Scan for the cell matching the given text and deliver its [X, Y] coordinate at center. 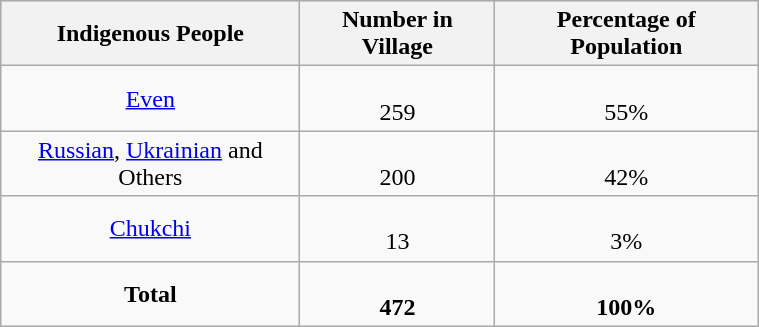
42% [626, 164]
55% [626, 98]
472 [398, 294]
Chukchi [150, 228]
259 [398, 98]
Even [150, 98]
200 [398, 164]
3% [626, 228]
Number in Village [398, 34]
Total [150, 294]
100% [626, 294]
13 [398, 228]
Russian, Ukrainian and Others [150, 164]
Indigenous People [150, 34]
Percentage of Population [626, 34]
